Locate the cell with the specified text and output its (x, y) center coordinate. 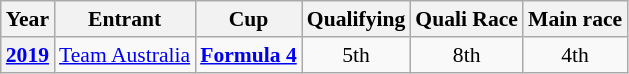
8th (466, 55)
Entrant (124, 19)
Quali Race (466, 19)
Cup (248, 19)
Formula 4 (248, 55)
2019 (28, 55)
4th (575, 55)
5th (356, 55)
Year (28, 19)
Qualifying (356, 19)
Team Australia (124, 55)
Main race (575, 19)
